Provide the (x, y) coordinate of the cell's center where the given text is located.  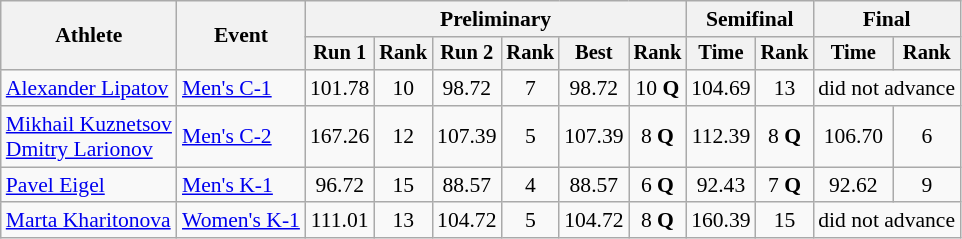
167.26 (340, 136)
Pavel Eigel (89, 185)
Run 1 (340, 54)
Marta Kharitonova (89, 221)
4 (531, 185)
7 Q (785, 185)
10 Q (658, 88)
12 (403, 136)
Alexander Lipatov (89, 88)
96.72 (340, 185)
111.01 (340, 221)
Preliminary (496, 19)
Run 2 (466, 54)
160.39 (720, 221)
92.43 (720, 185)
7 (531, 88)
106.70 (853, 136)
92.62 (853, 185)
112.39 (720, 136)
Best (594, 54)
Women's K-1 (241, 221)
6 (928, 136)
Men's K-1 (241, 185)
Event (241, 36)
Men's C-2 (241, 136)
Final (886, 19)
10 (403, 88)
Mikhail KuznetsovDmitry Larionov (89, 136)
101.78 (340, 88)
Men's C-1 (241, 88)
Athlete (89, 36)
9 (928, 185)
6 Q (658, 185)
Semifinal (750, 19)
104.69 (720, 88)
